Pinpoint the cell where the given text exists, returning its (X, Y) midpoint coordinate. 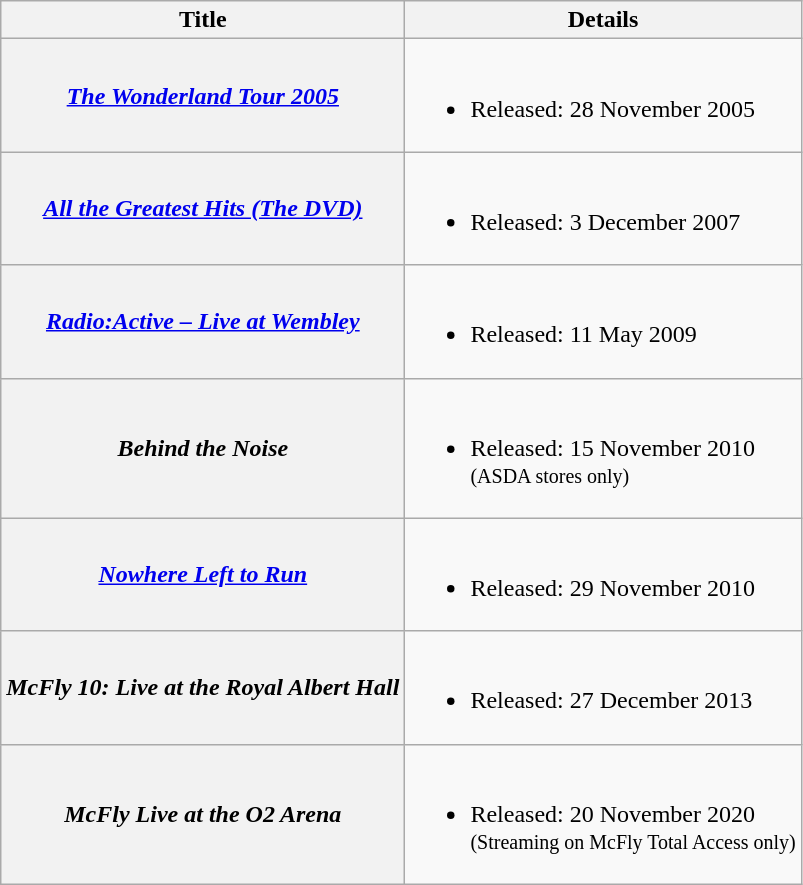
Released: 27 December 2013 (603, 688)
Released: 29 November 2010 (603, 574)
McFly Live at the O2 Arena (203, 814)
Behind the Noise (203, 448)
Released: 3 December 2007 (603, 208)
Released: 15 November 2010 (ASDA stores only) (603, 448)
Radio:Active – Live at Wembley (203, 322)
Nowhere Left to Run (203, 574)
Details (603, 20)
Released: 20 November 2020 (Streaming on McFly Total Access only) (603, 814)
McFly 10: Live at the Royal Albert Hall (203, 688)
The Wonderland Tour 2005 (203, 96)
Released: 28 November 2005 (603, 96)
All the Greatest Hits (The DVD) (203, 208)
Title (203, 20)
Released: 11 May 2009 (603, 322)
